Capture the cell that displays the provided text and extract its [x, y] central coordinate. 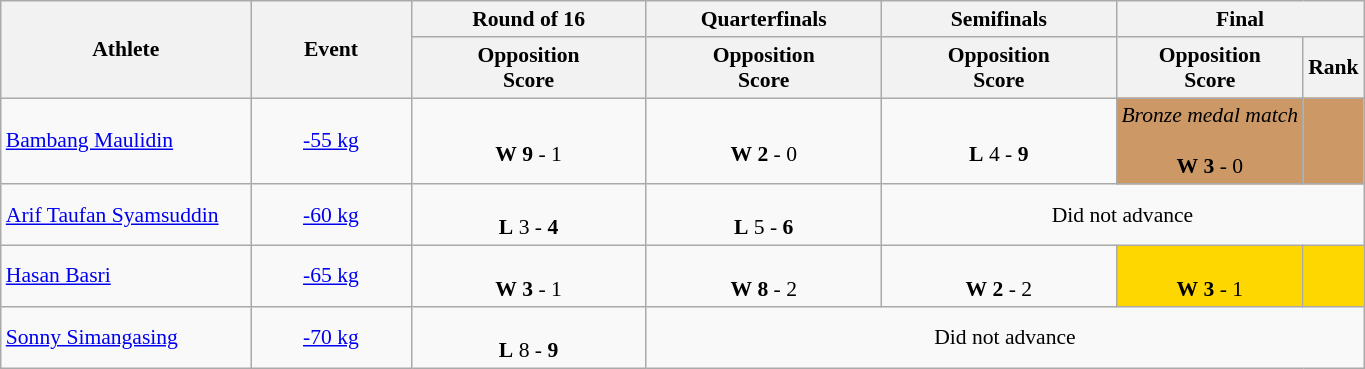
L 3 - 4 [528, 216]
W 2 - 2 [998, 276]
L 8 - 9 [528, 338]
Quarterfinals [764, 19]
-65 kg [331, 276]
W 8 - 2 [764, 276]
Rank [1334, 68]
Round of 16 [528, 19]
-60 kg [331, 216]
Sonny Simangasing [126, 338]
Event [331, 50]
Final [1240, 19]
-70 kg [331, 338]
W 2 - 0 [764, 142]
L 5 - 6 [764, 216]
Hasan Basri [126, 276]
Arif Taufan Syamsuddin [126, 216]
Athlete [126, 50]
Bambang Maulidin [126, 142]
Semifinals [998, 19]
Bronze medal match W 3 - 0 [1210, 142]
-55 kg [331, 142]
W 9 - 1 [528, 142]
L 4 - 9 [998, 142]
